Identify which cell holds the provided text, then report its (x, y) central coordinate. 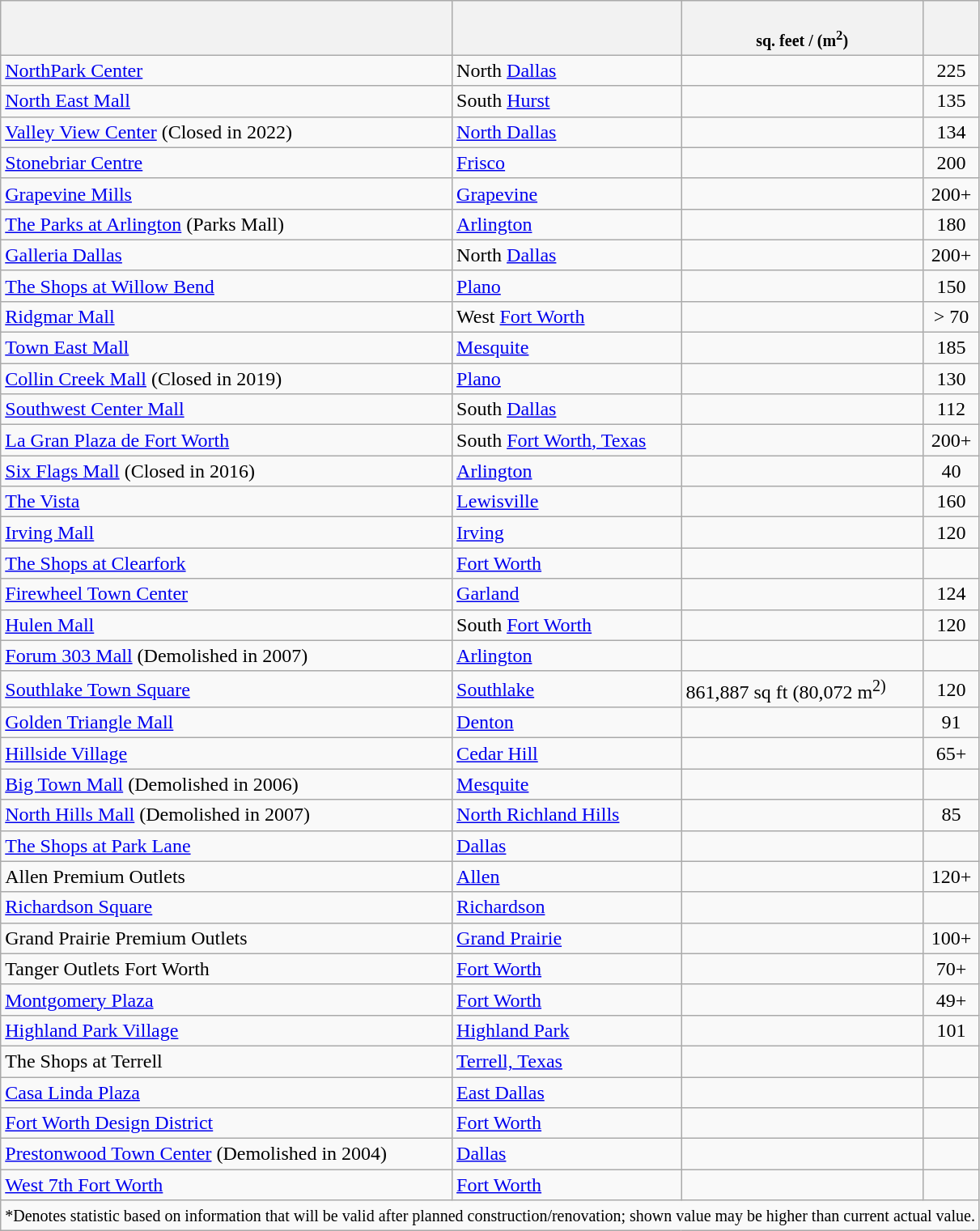
200 (951, 163)
185 (951, 348)
sq. feet / (m2) (802, 28)
West 7th Fort Worth (227, 1185)
Southwest Center Mall (227, 410)
NorthPark Center (227, 70)
Terrell, Texas (566, 1061)
Southlake (566, 690)
North Richland Hills (566, 815)
The Shops at Park Lane (227, 846)
Grand Prairie Premium Outlets (227, 938)
South Fort Worth, Texas (566, 440)
> 70 (951, 316)
40 (951, 471)
Southlake Town Square (227, 690)
Grand Prairie (566, 938)
124 (951, 594)
Highland Park (566, 1030)
Hulen Mall (227, 625)
120+ (951, 877)
Grapevine (566, 193)
East Dallas (566, 1093)
Highland Park Village (227, 1030)
861,887 sq ft (80,072 m2) (802, 690)
135 (951, 101)
Richardson (566, 907)
Garland (566, 594)
Valley View Center (Closed in 2022) (227, 132)
Stonebriar Centre (227, 163)
Frisco (566, 163)
Lewisville (566, 502)
Montgomery Plaza (227, 1000)
The Vista (227, 502)
Allen (566, 877)
North East Mall (227, 101)
The Shops at Clearfork (227, 563)
West Fort Worth (566, 316)
Allen Premium Outlets (227, 877)
South Hurst (566, 101)
Big Town Mall (Demolished in 2006) (227, 784)
101 (951, 1030)
160 (951, 502)
Tanger Outlets Fort Worth (227, 969)
Collin Creek Mall (Closed in 2019) (227, 379)
85 (951, 815)
North Hills Mall (Demolished in 2007) (227, 815)
Golden Triangle Mall (227, 723)
150 (951, 286)
Grapevine Mills (227, 193)
49+ (951, 1000)
South Dallas (566, 410)
112 (951, 410)
La Gran Plaza de Fort Worth (227, 440)
Fort Worth Design District (227, 1123)
Irving (566, 533)
70+ (951, 969)
Hillside Village (227, 753)
130 (951, 379)
Prestonwood Town Center (Demolished in 2004) (227, 1154)
Town East Mall (227, 348)
Firewheel Town Center (227, 594)
Forum 303 Mall (Demolished in 2007) (227, 656)
Ridgmar Mall (227, 316)
Denton (566, 723)
65+ (951, 753)
91 (951, 723)
225 (951, 70)
The Shops at Willow Bend (227, 286)
100+ (951, 938)
South Fort Worth (566, 625)
Six Flags Mall (Closed in 2016) (227, 471)
The Shops at Terrell (227, 1061)
134 (951, 132)
Cedar Hill (566, 753)
Galleria Dallas (227, 255)
Irving Mall (227, 533)
180 (951, 224)
The Parks at Arlington (Parks Mall) (227, 224)
Casa Linda Plaza (227, 1093)
Richardson Square (227, 907)
